Search for the cell housing the specified text and yield its (X, Y) center coordinate. 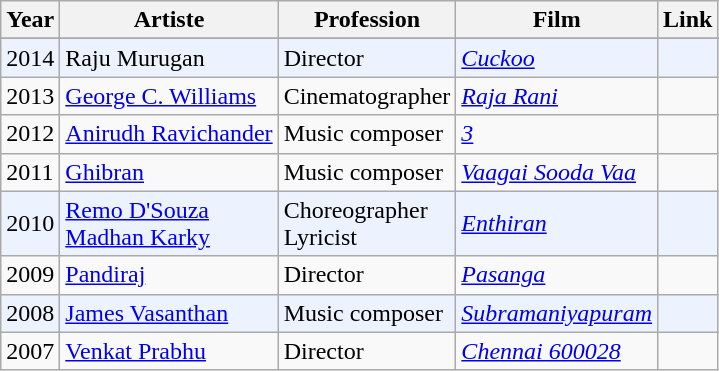
2008 (30, 313)
2007 (30, 351)
2009 (30, 275)
3 (557, 134)
Chennai 600028 (557, 351)
Film (557, 20)
Anirudh Ravichander (169, 134)
Artiste (169, 20)
2011 (30, 172)
2014 (30, 58)
Year (30, 20)
Link (688, 20)
Cuckoo (557, 58)
Venkat Prabhu (169, 351)
2013 (30, 96)
George C. Williams (169, 96)
James Vasanthan (169, 313)
Raju Murugan (169, 58)
Enthiran (557, 224)
Pandiraj (169, 275)
Pasanga (557, 275)
Ghibran (169, 172)
Vaagai Sooda Vaa (557, 172)
Cinematographer (367, 96)
ChoreographerLyricist (367, 224)
Profession (367, 20)
Subramaniyapuram (557, 313)
Raja Rani (557, 96)
Remo D'SouzaMadhan Karky (169, 224)
2012 (30, 134)
2010 (30, 224)
